Return [x, y] of the center of cell containing provided text 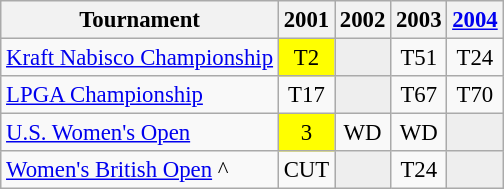
2002 [363, 20]
T17 [306, 95]
3 [306, 133]
2001 [306, 20]
U.S. Women's Open [140, 133]
Kraft Nabisco Championship [140, 58]
Tournament [140, 20]
2004 [475, 20]
T70 [475, 95]
T51 [419, 58]
2003 [419, 20]
T67 [419, 95]
CUT [306, 170]
Women's British Open ^ [140, 170]
LPGA Championship [140, 95]
T2 [306, 58]
